Determine the (x, y) coordinate at the center of the cell enclosing the given text.  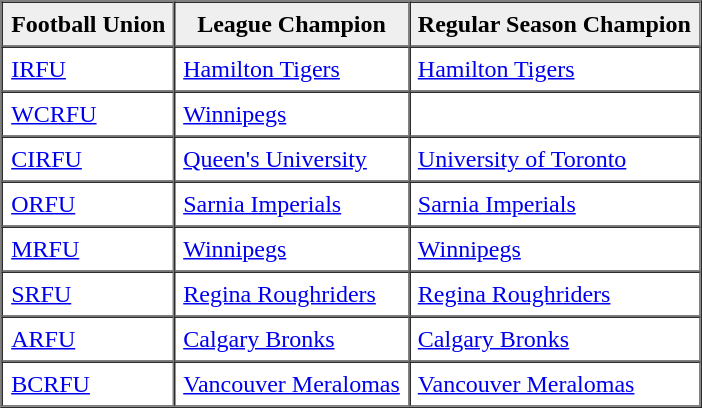
BCRFU (88, 384)
Regular Season Champion (554, 24)
Football Union (88, 24)
University of Toronto (554, 158)
CIRFU (88, 158)
ORFU (88, 204)
SRFU (88, 294)
IRFU (88, 68)
ARFU (88, 338)
Queen's University (292, 158)
League Champion (292, 24)
MRFU (88, 248)
WCRFU (88, 114)
